For the text-containing cell, return its midpoint in [X, Y] coordinate format. 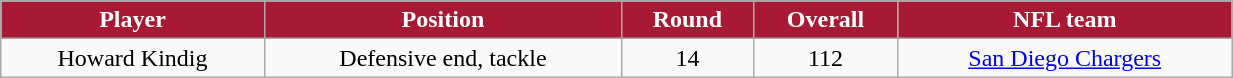
Overall [826, 20]
112 [826, 58]
Howard Kindig [133, 58]
Defensive end, tackle [442, 58]
Player [133, 20]
Position [442, 20]
Round [688, 20]
San Diego Chargers [1065, 58]
14 [688, 58]
NFL team [1065, 20]
